Return the [X, Y] coordinate for the center point of the cell that contains the specified text.  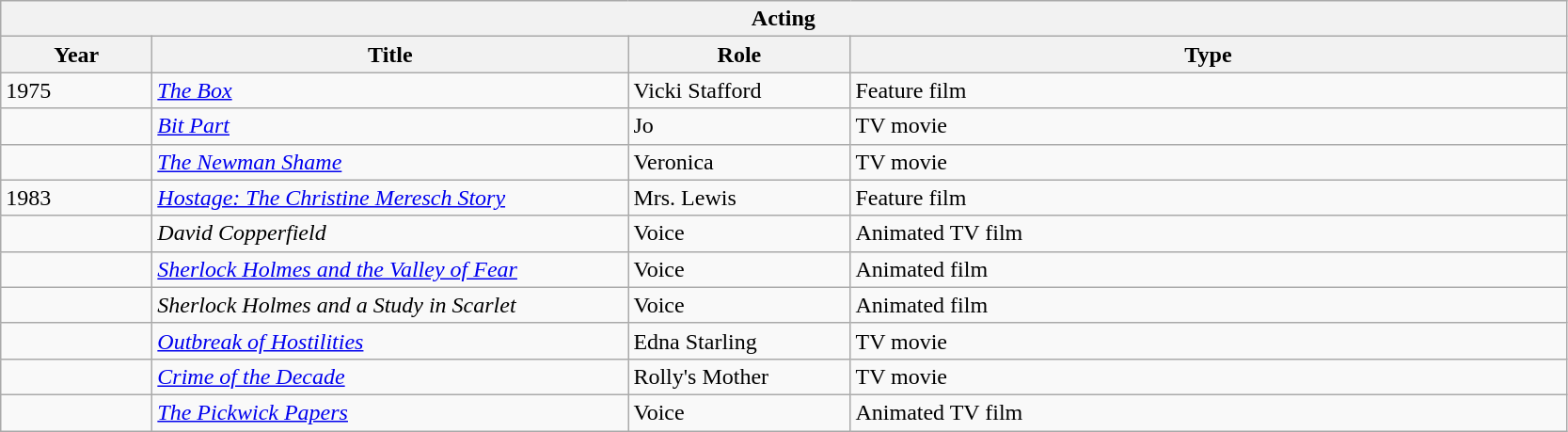
Vicki Stafford [739, 90]
Acting [784, 19]
Crime of the Decade [390, 376]
Edna Starling [739, 341]
Rolly's Mother [739, 376]
Sherlock Holmes and a Study in Scarlet [390, 305]
Role [739, 55]
Jo [739, 126]
Year [77, 55]
The Box [390, 90]
1983 [77, 198]
Type [1208, 55]
The Pickwick Papers [390, 412]
Veronica [739, 162]
Hostage: The Christine Meresch Story [390, 198]
Mrs. Lewis [739, 198]
Sherlock Holmes and the Valley of Fear [390, 269]
Bit Part [390, 126]
Outbreak of Hostilities [390, 341]
1975 [77, 90]
Title [390, 55]
David Copperfield [390, 233]
The Newman Shame [390, 162]
